For the text-containing cell, return its midpoint in [x, y] coordinate format. 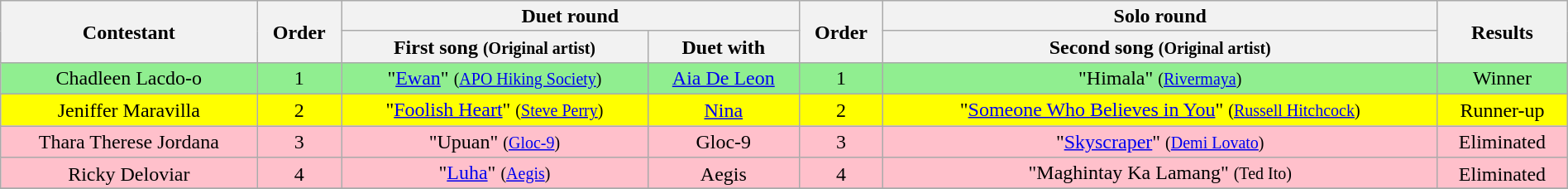
Winner [1503, 78]
Second song (Original artist) [1160, 46]
Nina [723, 109]
Contestant [129, 31]
Gloc-9 [723, 142]
Runner-up [1503, 109]
Chadleen Lacdo-o [129, 78]
"Someone Who Believes in You" (Russell Hitchcock) [1160, 109]
Thara Therese Jordana [129, 142]
Solo round [1160, 17]
"Upuan" (Gloc-9) [495, 142]
"Ewan" (APO Hiking Society) [495, 78]
First song (Original artist) [495, 46]
Aia De Leon [723, 78]
"Maghintay Ka Lamang" (Ted Ito) [1160, 173]
"Foolish Heart" (Steve Perry) [495, 109]
"Skyscraper" (Demi Lovato) [1160, 142]
Duet round [570, 17]
Duet with [723, 46]
Aegis [723, 173]
Ricky Deloviar [129, 173]
Jeniffer Maravilla [129, 109]
"Himala" (Rivermaya) [1160, 78]
"Luha" (Aegis) [495, 173]
Results [1503, 31]
